From the cell containing the given text, extract its center point as [X, Y] coordinate. 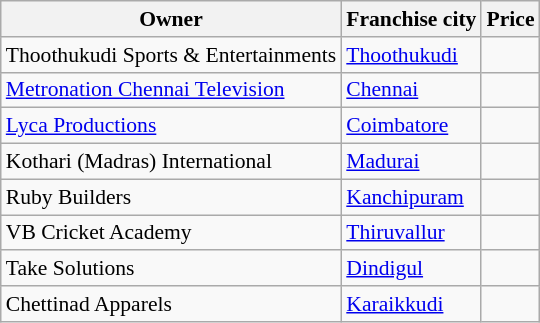
Kothari (Madras) International [171, 162]
Lyca Productions [171, 126]
Madurai [411, 162]
Karaikkudi [411, 304]
Metronation Chennai Television [171, 90]
Thiruvallur [411, 233]
Chettinad Apparels [171, 304]
Take Solutions [171, 269]
Thoothukudi Sports & Entertainments [171, 55]
Coimbatore [411, 126]
Owner [171, 19]
Dindigul [411, 269]
Kanchipuram [411, 197]
Ruby Builders [171, 197]
Franchise city [411, 19]
Chennai [411, 90]
Price [510, 19]
Thoothukudi [411, 55]
VB Cricket Academy [171, 233]
